Return (x, y) of the center of cell containing provided text 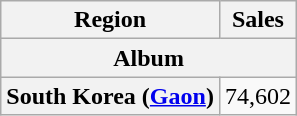
Album (149, 58)
Region (110, 20)
Sales (258, 20)
74,602 (258, 96)
South Korea (Gaon) (110, 96)
